Detect which cell encompasses the target text, then output its (x, y) center coordinate. 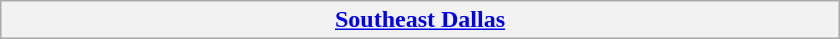
Southeast Dallas (420, 20)
